Determine the [X, Y] coordinate at the center of the cell enclosing the given text.  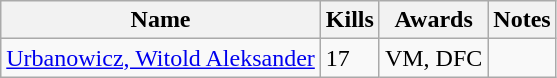
Notes [522, 20]
17 [350, 58]
Kills [350, 20]
Awards [433, 20]
Urbanowicz, Witold Aleksander [161, 58]
Name [161, 20]
VM, DFC [433, 58]
